Locate the cell with the specified text and output its (x, y) center coordinate. 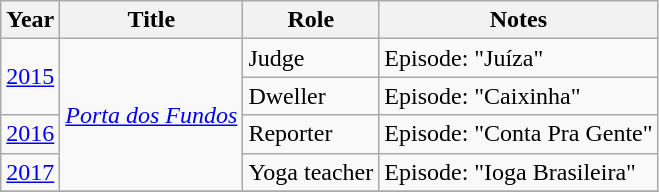
Reporter (311, 134)
Episode: "Conta Pra Gente" (518, 134)
2017 (30, 172)
Title (152, 20)
Notes (518, 20)
Dweller (311, 96)
Episode: "Juíza" (518, 58)
2016 (30, 134)
Episode: "Ioga Brasileira" (518, 172)
Judge (311, 58)
Episode: "Caixinha" (518, 96)
Role (311, 20)
2015 (30, 77)
Year (30, 20)
Porta dos Fundos (152, 115)
Yoga teacher (311, 172)
